Output the [X, Y] coordinate of the center of the cell containing the given text.  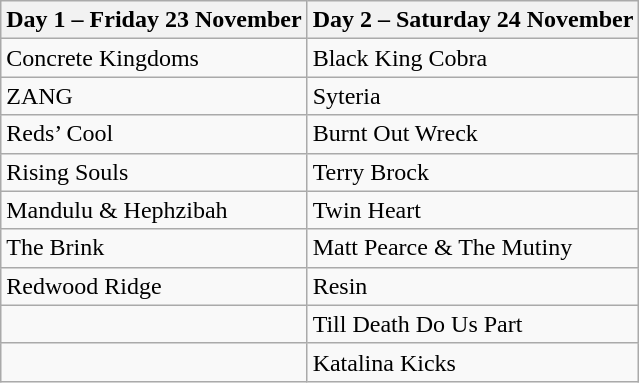
Day 2 – Saturday 24 November [473, 20]
Till Death Do Us Part [473, 324]
ZANG [154, 96]
Reds’ Cool [154, 134]
Mandulu & Hephzibah [154, 210]
Katalina Kicks [473, 362]
Black King Cobra [473, 58]
Syteria [473, 96]
Redwood Ridge [154, 286]
Concrete Kingdoms [154, 58]
Resin [473, 286]
Terry Brock [473, 172]
Day 1 – Friday 23 November [154, 20]
Burnt Out Wreck [473, 134]
Twin Heart [473, 210]
Rising Souls [154, 172]
The Brink [154, 248]
Matt Pearce & The Mutiny [473, 248]
